From the cell containing the given text, extract its center point as (x, y) coordinate. 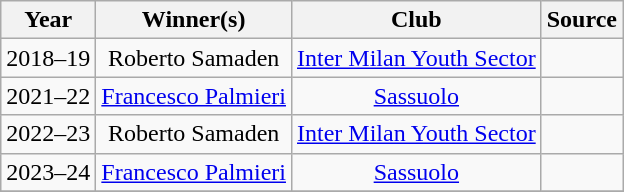
2022–23 (48, 134)
2018–19 (48, 58)
2023–24 (48, 172)
2021–22 (48, 96)
Club (416, 20)
Source (582, 20)
Winner(s) (194, 20)
Year (48, 20)
